Capture the cell that displays the provided text and extract its [x, y] central coordinate. 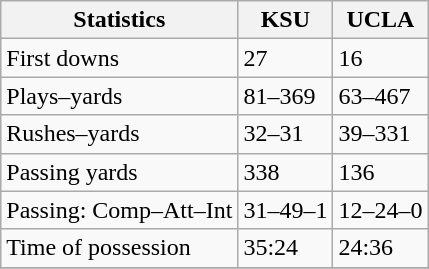
First downs [120, 58]
Time of possession [120, 248]
338 [286, 172]
27 [286, 58]
35:24 [286, 248]
39–331 [380, 134]
136 [380, 172]
16 [380, 58]
Plays–yards [120, 96]
UCLA [380, 20]
Rushes–yards [120, 134]
63–467 [380, 96]
81–369 [286, 96]
Statistics [120, 20]
31–49–1 [286, 210]
24:36 [380, 248]
Passing: Comp–Att–Int [120, 210]
KSU [286, 20]
Passing yards [120, 172]
32–31 [286, 134]
12–24–0 [380, 210]
